Output the (X, Y) coordinate of the center of the cell containing the given text.  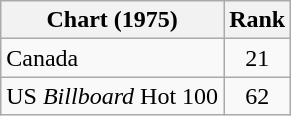
Canada (112, 58)
Rank (258, 20)
21 (258, 58)
Chart (1975) (112, 20)
62 (258, 96)
US Billboard Hot 100 (112, 96)
